Identify which cell holds the provided text, then report its (X, Y) central coordinate. 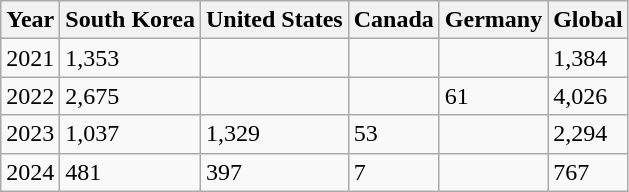
United States (274, 20)
53 (394, 134)
2,294 (588, 134)
767 (588, 172)
2021 (30, 58)
61 (493, 96)
2024 (30, 172)
1,353 (130, 58)
South Korea (130, 20)
Year (30, 20)
481 (130, 172)
397 (274, 172)
Germany (493, 20)
2,675 (130, 96)
7 (394, 172)
Global (588, 20)
2022 (30, 96)
1,329 (274, 134)
4,026 (588, 96)
2023 (30, 134)
1,384 (588, 58)
Canada (394, 20)
1,037 (130, 134)
